Pinpoint the cell where the given text exists, returning its [X, Y] midpoint coordinate. 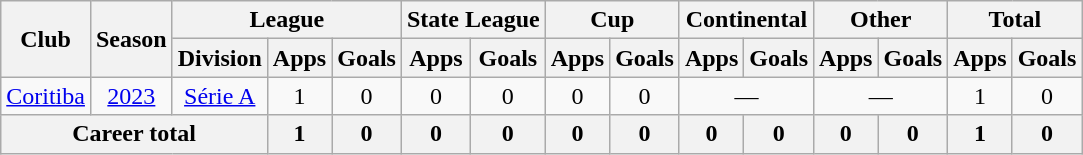
Club [46, 39]
Coritiba [46, 96]
Other [881, 20]
2023 [131, 96]
League [286, 20]
Season [131, 39]
Continental [746, 20]
Série A [220, 96]
Total [1015, 20]
Career total [134, 134]
Division [220, 58]
Cup [612, 20]
State League [473, 20]
